Extract the (x, y) coordinate from the center of the cell holding the provided text.  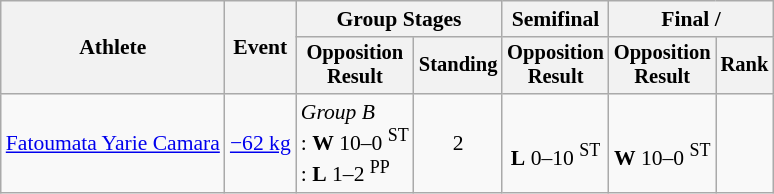
Group B: W 10–0 ST: L 1–2 PP (355, 143)
Event (260, 48)
Semifinal (556, 19)
L 0–10 ST (556, 143)
Athlete (113, 48)
Fatoumata Yarie Camara (113, 143)
Final / (691, 19)
Standing (458, 66)
2 (458, 143)
Rank (745, 66)
−62 kg (260, 143)
Group Stages (400, 19)
W 10–0 ST (662, 143)
